Determine the [X, Y] coordinate at the center of the cell enclosing the given text.  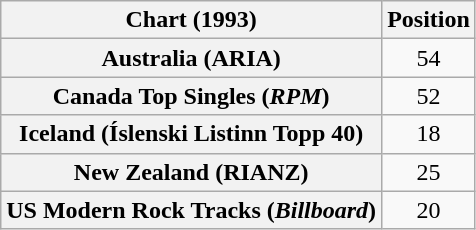
New Zealand (RIANZ) [192, 172]
US Modern Rock Tracks (Billboard) [192, 210]
52 [429, 96]
Australia (ARIA) [192, 58]
20 [429, 210]
Position [429, 20]
54 [429, 58]
Chart (1993) [192, 20]
Iceland (Íslenski Listinn Topp 40) [192, 134]
Canada Top Singles (RPM) [192, 96]
18 [429, 134]
25 [429, 172]
